Return the (x, y) coordinate for the center point of the cell that contains the specified text.  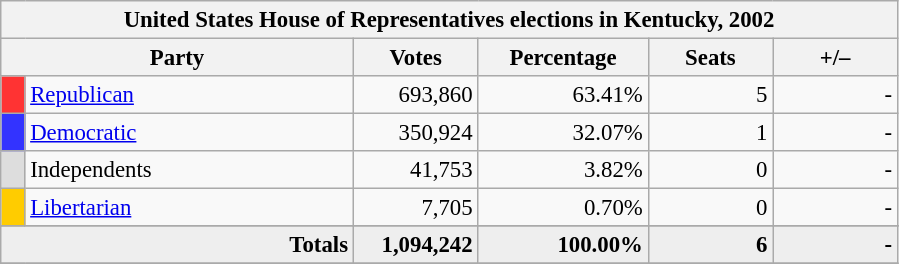
Totals (178, 245)
Republican (189, 95)
0.70% (563, 208)
Libertarian (189, 208)
32.07% (563, 133)
United States House of Representatives elections in Kentucky, 2002 (450, 20)
Democratic (189, 133)
6 (710, 245)
5 (710, 95)
+/– (836, 58)
63.41% (563, 95)
7,705 (416, 208)
3.82% (563, 170)
Votes (416, 58)
350,924 (416, 133)
Independents (189, 170)
1 (710, 133)
693,860 (416, 95)
41,753 (416, 170)
Seats (710, 58)
Percentage (563, 58)
100.00% (563, 245)
1,094,242 (416, 245)
Party (178, 58)
